Output the [x, y] coordinate of the center of the cell containing the given text.  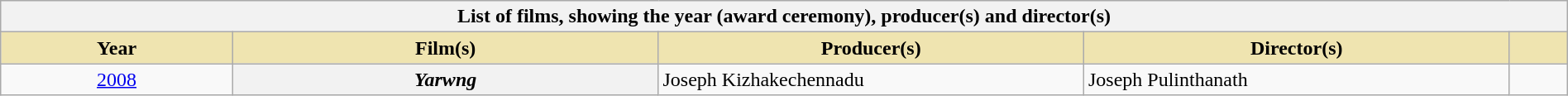
Yarwng [445, 79]
Joseph Pulinthanath [1297, 79]
List of films, showing the year (award ceremony), producer(s) and director(s) [784, 17]
2008 [117, 79]
Joseph Kizhakechennadu [872, 79]
Producer(s) [872, 48]
Film(s) [445, 48]
Year [117, 48]
Director(s) [1297, 48]
